Capture the cell that displays the provided text and extract its (X, Y) central coordinate. 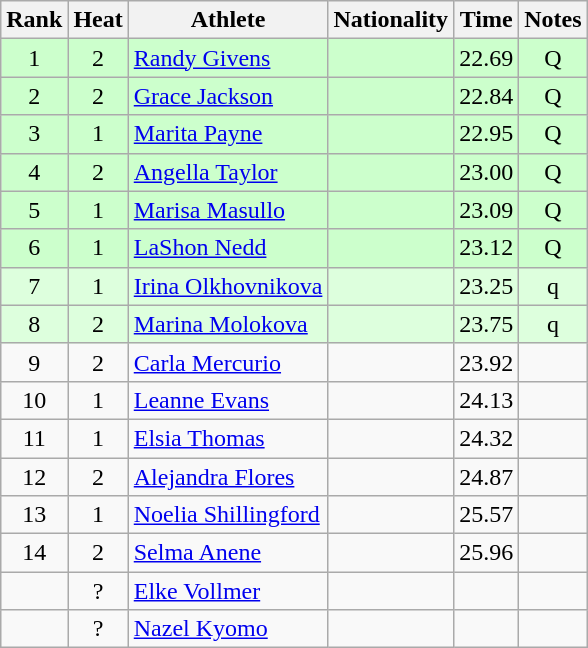
Marina Molokova (228, 324)
7 (34, 286)
5 (34, 210)
Notes (553, 20)
10 (34, 400)
22.69 (486, 58)
Selma Anene (228, 553)
Rank (34, 20)
14 (34, 553)
23.25 (486, 286)
Elsia Thomas (228, 438)
23.00 (486, 172)
23.92 (486, 362)
Randy Givens (228, 58)
Carla Mercurio (228, 362)
Grace Jackson (228, 96)
24.13 (486, 400)
Nazel Kyomo (228, 629)
Elke Vollmer (228, 591)
25.57 (486, 515)
Marisa Masullo (228, 210)
11 (34, 438)
24.87 (486, 477)
4 (34, 172)
Angella Taylor (228, 172)
12 (34, 477)
Noelia Shillingford (228, 515)
23.09 (486, 210)
Marita Payne (228, 134)
Alejandra Flores (228, 477)
25.96 (486, 553)
22.95 (486, 134)
Athlete (228, 20)
Nationality (391, 20)
8 (34, 324)
Irina Olkhovnikova (228, 286)
23.12 (486, 248)
9 (34, 362)
3 (34, 134)
Heat (98, 20)
24.32 (486, 438)
22.84 (486, 96)
23.75 (486, 324)
LaShon Nedd (228, 248)
6 (34, 248)
13 (34, 515)
Leanne Evans (228, 400)
Time (486, 20)
